Output the (X, Y) coordinate of the center of the cell containing the given text.  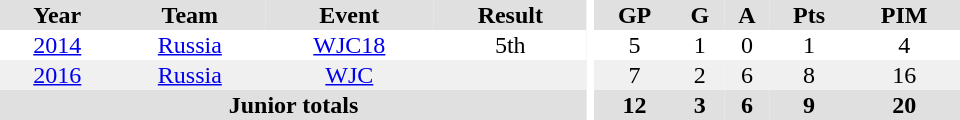
12 (635, 105)
16 (904, 75)
5 (635, 45)
Result (511, 15)
20 (904, 105)
Event (349, 15)
A (747, 15)
0 (747, 45)
3 (700, 105)
9 (810, 105)
2 (700, 75)
Year (58, 15)
2016 (58, 75)
2014 (58, 45)
G (700, 15)
Junior totals (294, 105)
PIM (904, 15)
7 (635, 75)
Pts (810, 15)
5th (511, 45)
WJC18 (349, 45)
4 (904, 45)
Team (190, 15)
GP (635, 15)
WJC (349, 75)
8 (810, 75)
